Identify which cell holds the provided text, then report its [X, Y] central coordinate. 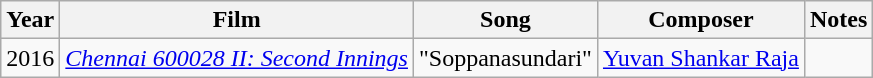
2016 [30, 58]
Film [237, 20]
Chennai 600028 II: Second Innings [237, 58]
Notes [838, 20]
"Soppanasundari" [505, 58]
Year [30, 20]
Yuvan Shankar Raja [700, 58]
Song [505, 20]
Composer [700, 20]
